From the cell containing the given text, extract its center point as (X, Y) coordinate. 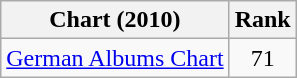
German Albums Chart (115, 58)
71 (262, 58)
Rank (262, 20)
Chart (2010) (115, 20)
